Locate the cell with the specified text and output its (x, y) center coordinate. 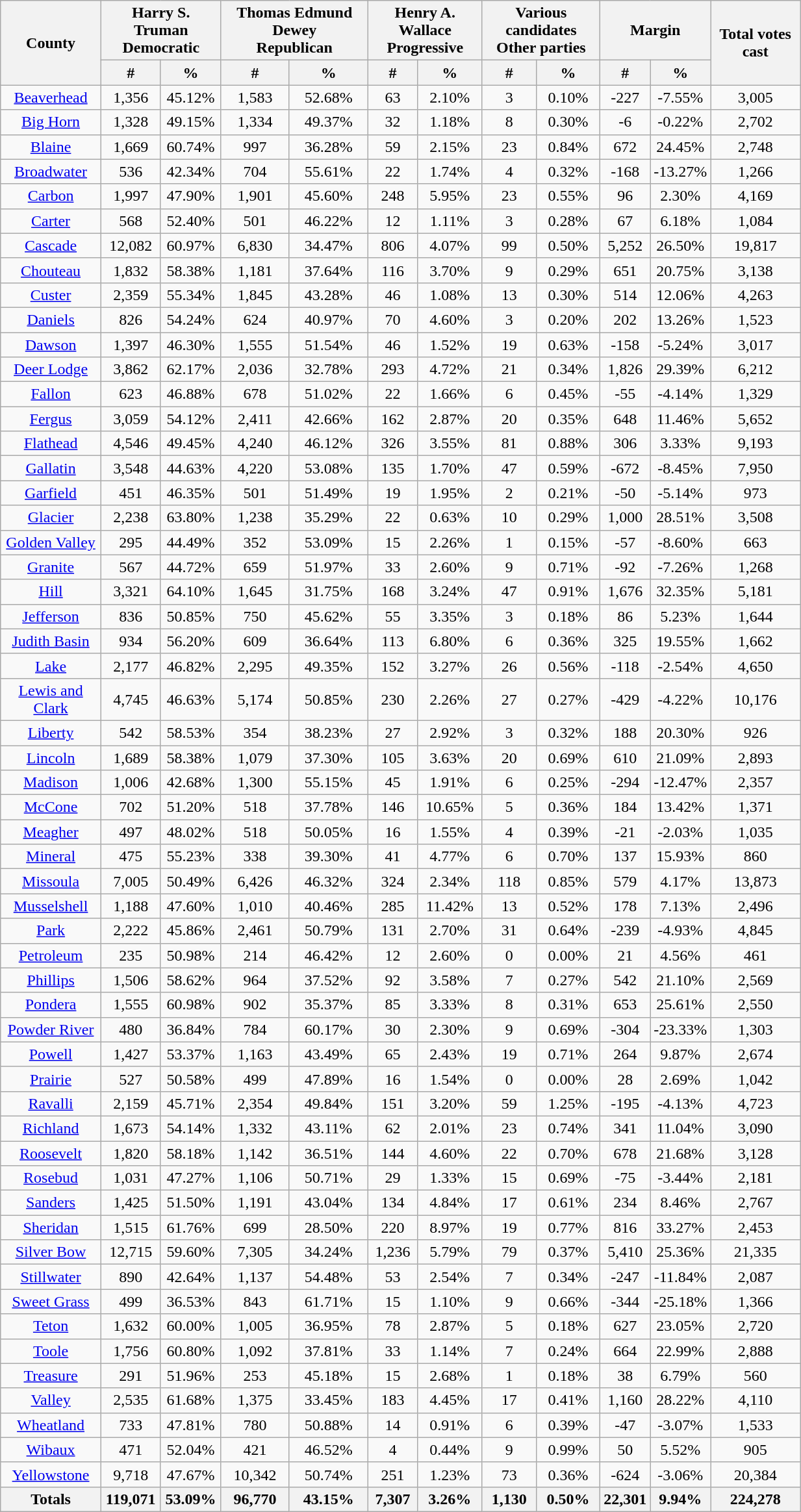
60.17% (329, 1029)
42.64% (191, 1277)
31 (509, 931)
4,723 (756, 1103)
567 (131, 567)
527 (131, 1079)
45.12% (191, 97)
1,845 (255, 295)
-75 (625, 1178)
Missoula (51, 881)
2.10% (450, 97)
1.25% (568, 1103)
52.68% (329, 97)
0.25% (568, 783)
47.81% (191, 1425)
4.45% (450, 1400)
3.58% (450, 980)
-2.03% (681, 832)
137 (625, 857)
826 (131, 320)
836 (131, 616)
-168 (625, 171)
1,328 (131, 122)
2,411 (255, 419)
-7.55% (681, 97)
11.42% (450, 906)
131 (392, 931)
60.74% (191, 147)
1.14% (450, 1351)
55.61% (329, 171)
37.78% (329, 807)
2,177 (131, 666)
3.26% (450, 1499)
214 (255, 955)
-5.14% (681, 493)
36.53% (191, 1302)
79 (509, 1252)
55 (392, 616)
1,645 (255, 592)
-239 (625, 931)
51.54% (329, 345)
Blaine (51, 147)
1,236 (392, 1252)
653 (625, 1005)
-92 (625, 567)
12,715 (131, 1252)
3,321 (131, 592)
119,071 (131, 1499)
1,084 (756, 221)
-2.54% (681, 666)
-6 (625, 122)
59.60% (191, 1252)
0.85% (568, 881)
Harry S. TrumanDemocratic (161, 31)
-57 (625, 542)
2.01% (450, 1128)
2,767 (756, 1203)
28 (625, 1079)
21.09% (681, 758)
9.94% (681, 1499)
49.37% (329, 122)
1.33% (450, 1178)
326 (392, 444)
14 (392, 1425)
50.49% (191, 881)
47.67% (191, 1474)
50.05% (329, 832)
46.63% (191, 699)
0.88% (568, 444)
1,191 (255, 1203)
46.35% (191, 493)
623 (131, 394)
Teton (51, 1326)
44.72% (191, 567)
1,832 (131, 270)
44.63% (191, 468)
49.45% (191, 444)
248 (392, 196)
2,720 (756, 1326)
Lake (51, 666)
471 (131, 1450)
7,305 (255, 1252)
0.41% (568, 1400)
2.68% (450, 1376)
-4.13% (681, 1103)
Liberty (51, 733)
Thomas Edmund DeweyRepublican (294, 31)
58.18% (191, 1153)
County (51, 43)
3.20% (450, 1103)
234 (625, 1203)
Jefferson (51, 616)
42.66% (329, 419)
9,718 (131, 1474)
55.34% (191, 295)
56.20% (191, 641)
Gallatin (51, 468)
4.56% (681, 955)
34.24% (329, 1252)
4.84% (450, 1203)
230 (392, 699)
306 (625, 444)
-47 (625, 1425)
162 (392, 419)
0.52% (568, 906)
Cascade (51, 246)
36.95% (329, 1326)
34.47% (329, 246)
2,702 (756, 122)
46.12% (329, 444)
Silver Bow (51, 1252)
784 (255, 1029)
55.15% (329, 783)
Hill (51, 592)
Glacier (51, 518)
1,356 (131, 97)
53.37% (191, 1054)
0.10% (568, 97)
338 (255, 857)
1.91% (450, 783)
5.79% (450, 1252)
5.23% (681, 616)
Totals (51, 1499)
1.23% (450, 1474)
0.61% (568, 1203)
3,017 (756, 345)
10 (509, 518)
33.45% (329, 1400)
47.60% (191, 906)
22,301 (625, 1499)
1,397 (131, 345)
4,169 (756, 196)
2,453 (756, 1228)
902 (255, 1005)
0.44% (450, 1450)
-344 (625, 1302)
-4.14% (681, 394)
20,384 (756, 1474)
1,662 (756, 641)
46.82% (191, 666)
3,548 (131, 468)
3,862 (131, 370)
46.88% (191, 394)
295 (131, 542)
Prairie (51, 1079)
6.18% (681, 221)
113 (392, 641)
42.68% (191, 783)
964 (255, 980)
2,181 (756, 1178)
3,059 (131, 419)
6.80% (450, 641)
1,137 (255, 1277)
264 (625, 1054)
461 (756, 955)
Stillwater (51, 1277)
36.84% (191, 1029)
285 (392, 906)
Roosevelt (51, 1153)
23.05% (681, 1326)
7,950 (756, 468)
52.04% (191, 1450)
40.46% (329, 906)
168 (392, 592)
1.54% (450, 1079)
1,366 (756, 1302)
29.39% (681, 370)
47.90% (191, 196)
480 (131, 1029)
806 (392, 246)
Judith Basin (51, 641)
44.49% (191, 542)
92 (392, 980)
3,508 (756, 518)
50.88% (329, 1425)
Chouteau (51, 270)
1,303 (756, 1029)
116 (392, 270)
5.95% (450, 196)
Lewis and Clark (51, 699)
Ravalli (51, 1103)
Various candidatesOther parties (541, 31)
10.65% (450, 807)
293 (392, 370)
178 (625, 906)
118 (509, 881)
Pondera (51, 1005)
3.27% (450, 666)
28.22% (681, 1400)
-4.93% (681, 931)
0.55% (568, 196)
2,550 (756, 1005)
1,669 (131, 147)
699 (255, 1228)
2.70% (450, 931)
Mineral (51, 857)
36.51% (329, 1153)
78 (392, 1326)
-304 (625, 1029)
50.79% (329, 931)
2,354 (255, 1103)
934 (131, 641)
50 (625, 1450)
1.08% (450, 295)
-23.33% (681, 1029)
86 (625, 616)
1,515 (131, 1228)
0.28% (568, 221)
0.74% (568, 1128)
2 (509, 493)
4.77% (450, 857)
7,005 (131, 881)
202 (625, 320)
0.77% (568, 1228)
-50 (625, 493)
672 (625, 147)
37.30% (329, 758)
451 (131, 493)
67 (625, 221)
475 (131, 857)
0.64% (568, 931)
15.93% (681, 857)
22.99% (681, 1351)
1,334 (255, 122)
51.49% (329, 493)
1,427 (131, 1054)
Madison (51, 783)
1,756 (131, 1351)
Margin (655, 31)
6,212 (756, 370)
60.80% (191, 1351)
0.37% (568, 1252)
32.35% (681, 592)
627 (625, 1326)
70 (392, 320)
1,188 (131, 906)
1,375 (255, 1400)
610 (625, 758)
1,523 (756, 320)
4.07% (450, 246)
2,295 (255, 666)
421 (255, 1450)
1,010 (255, 906)
2,461 (255, 931)
4,650 (756, 666)
Big Horn (51, 122)
146 (392, 807)
49.15% (191, 122)
905 (756, 1450)
3,005 (756, 97)
997 (255, 147)
21.68% (681, 1153)
-4.22% (681, 699)
2,496 (756, 906)
63.80% (191, 518)
64.10% (191, 592)
1,031 (131, 1178)
41 (392, 857)
43.11% (329, 1128)
Deer Lodge (51, 370)
6.79% (681, 1376)
45.18% (329, 1376)
8.46% (681, 1203)
Meagher (51, 832)
-624 (625, 1474)
25.61% (681, 1005)
6,830 (255, 246)
2,222 (131, 931)
1,997 (131, 196)
96,770 (255, 1499)
11.46% (681, 419)
183 (392, 1400)
1,425 (131, 1203)
151 (392, 1103)
Yellowstone (51, 1474)
1,079 (255, 758)
1,142 (255, 1153)
291 (131, 1376)
99 (509, 246)
843 (255, 1302)
5,181 (756, 592)
4.72% (450, 370)
12,082 (131, 246)
-227 (625, 97)
51.50% (191, 1203)
54.48% (329, 1277)
0.56% (568, 666)
49.35% (329, 666)
1.10% (450, 1302)
144 (392, 1153)
1,826 (625, 370)
Golden Valley (51, 542)
20.30% (681, 733)
-25.18% (681, 1302)
663 (756, 542)
3.63% (450, 758)
47.89% (329, 1079)
1,163 (255, 1054)
50.71% (329, 1178)
11.04% (681, 1128)
973 (756, 493)
7.13% (681, 906)
45.86% (191, 931)
61.68% (191, 1400)
43.28% (329, 295)
1.52% (450, 345)
3.70% (450, 270)
40.97% (329, 320)
816 (625, 1228)
58.53% (191, 733)
2,359 (131, 295)
30 (392, 1029)
Valley (51, 1400)
0.99% (568, 1450)
-55 (625, 394)
2,569 (756, 980)
2.34% (450, 881)
49.84% (329, 1103)
1,106 (255, 1178)
20.75% (681, 270)
13,873 (756, 881)
1.74% (450, 171)
55.23% (191, 857)
35.29% (329, 518)
0.66% (568, 1302)
60.00% (191, 1326)
0.20% (568, 320)
1,329 (756, 394)
3.55% (450, 444)
3.24% (450, 592)
704 (255, 171)
1,332 (255, 1128)
220 (392, 1228)
26.50% (681, 246)
-672 (625, 468)
152 (392, 666)
51.02% (329, 394)
45.71% (191, 1103)
Toole (51, 1351)
25.36% (681, 1252)
10,176 (756, 699)
45.60% (329, 196)
53.08% (329, 468)
10,342 (255, 1474)
13.42% (681, 807)
1,006 (131, 783)
2,036 (255, 370)
Sanders (51, 1203)
Wheatland (51, 1425)
251 (392, 1474)
73 (509, 1474)
35.37% (329, 1005)
36.64% (329, 641)
21.10% (681, 980)
750 (255, 616)
54.14% (191, 1128)
19,817 (756, 246)
53 (392, 1277)
2,159 (131, 1103)
Carter (51, 221)
324 (392, 881)
2,888 (756, 1351)
1,583 (255, 97)
0.59% (568, 468)
860 (756, 857)
3.35% (450, 616)
-21 (625, 832)
1,181 (255, 270)
65 (392, 1054)
Dawson (51, 345)
4,845 (756, 931)
2.43% (450, 1054)
62.17% (191, 370)
61.71% (329, 1302)
2.54% (450, 1277)
8.97% (450, 1228)
9.87% (681, 1054)
1,901 (255, 196)
58.62% (191, 980)
Sweet Grass (51, 1302)
28.51% (681, 518)
38.23% (329, 733)
85 (392, 1005)
46.30% (191, 345)
Beaverhead (51, 97)
48.02% (191, 832)
26 (509, 666)
3,138 (756, 270)
1,130 (509, 1499)
Custer (51, 295)
37.52% (329, 980)
1.18% (450, 122)
7,307 (392, 1499)
39.30% (329, 857)
-294 (625, 783)
63 (392, 97)
1.95% (450, 493)
235 (131, 955)
-118 (625, 666)
-12.47% (681, 783)
-195 (625, 1103)
514 (625, 295)
43.04% (329, 1203)
253 (255, 1376)
2,674 (756, 1054)
6,426 (255, 881)
-13.27% (681, 171)
Granite (51, 567)
2.69% (681, 1079)
-429 (625, 699)
Park (51, 931)
0.35% (568, 419)
5.52% (681, 1450)
341 (625, 1128)
43.15% (329, 1499)
5,174 (255, 699)
0.31% (568, 1005)
1,533 (756, 1425)
659 (255, 567)
9,193 (756, 444)
224,278 (756, 1499)
1.11% (450, 221)
-8.45% (681, 468)
46.32% (329, 881)
1,000 (625, 518)
579 (625, 881)
1,160 (625, 1400)
32 (392, 122)
4.17% (681, 881)
1,266 (756, 171)
37.81% (329, 1351)
2,238 (131, 518)
1,632 (131, 1326)
54.12% (191, 419)
61.76% (191, 1228)
624 (255, 320)
3,128 (756, 1153)
134 (392, 1203)
21,335 (756, 1252)
37.64% (329, 270)
46.52% (329, 1450)
497 (131, 832)
354 (255, 733)
1,035 (756, 832)
0.45% (568, 394)
-158 (625, 345)
890 (131, 1277)
105 (392, 758)
-7.26% (681, 567)
1,673 (131, 1128)
36.28% (329, 147)
-247 (625, 1277)
50.58% (191, 1079)
Total votes cast (756, 43)
-8.60% (681, 542)
4,110 (756, 1400)
Flathead (51, 444)
5,252 (625, 246)
135 (392, 468)
Sheridan (51, 1228)
-5.24% (681, 345)
46.22% (329, 221)
52.40% (191, 221)
31.75% (329, 592)
Powell (51, 1054)
1,506 (131, 980)
54.24% (191, 320)
Wibaux (51, 1450)
13.26% (681, 320)
51.96% (191, 1376)
2,087 (756, 1277)
1,689 (131, 758)
4,240 (255, 444)
Rosebud (51, 1178)
5,410 (625, 1252)
60.98% (191, 1005)
Treasure (51, 1376)
Musselshell (51, 906)
38 (625, 1376)
45.62% (329, 616)
4,546 (131, 444)
0.84% (568, 147)
352 (255, 542)
Broadwater (51, 171)
4,220 (255, 468)
1,676 (625, 592)
Lincoln (51, 758)
188 (625, 733)
1,092 (255, 1351)
32.78% (329, 370)
5,652 (756, 419)
1,300 (255, 783)
702 (131, 807)
1,005 (255, 1326)
2,357 (756, 783)
4,745 (131, 699)
1,238 (255, 518)
1.66% (450, 394)
733 (131, 1425)
1.70% (450, 468)
81 (509, 444)
-3.44% (681, 1178)
Powder River (51, 1029)
609 (255, 641)
Petroleum (51, 955)
651 (625, 270)
2.92% (450, 733)
47.27% (191, 1178)
325 (625, 641)
43.49% (329, 1054)
28.50% (329, 1228)
3,090 (756, 1128)
Daniels (51, 320)
0.15% (568, 542)
12.06% (681, 295)
4,263 (756, 295)
42.34% (191, 171)
1.55% (450, 832)
0.24% (568, 1351)
2,893 (756, 758)
1,644 (756, 616)
19.55% (681, 641)
96 (625, 196)
184 (625, 807)
536 (131, 171)
51.20% (191, 807)
648 (625, 419)
50.74% (329, 1474)
Richland (51, 1128)
780 (255, 1425)
33.27% (681, 1228)
62 (392, 1128)
60.97% (191, 246)
Fergus (51, 419)
2,535 (131, 1400)
24.45% (681, 147)
926 (756, 733)
1,820 (131, 1153)
-3.06% (681, 1474)
1,042 (756, 1079)
1,371 (756, 807)
664 (625, 1351)
0.21% (568, 493)
1,268 (756, 567)
-3.07% (681, 1425)
29 (392, 1178)
-11.84% (681, 1277)
51.97% (329, 567)
Carbon (51, 196)
Henry A. WallaceProgressive (425, 31)
2,748 (756, 147)
Phillips (51, 980)
2.15% (450, 147)
560 (756, 1376)
50.98% (191, 955)
Fallon (51, 394)
568 (131, 221)
McCone (51, 807)
Garfield (51, 493)
45 (392, 783)
-0.22% (681, 122)
46.42% (329, 955)
